Locate the cell with the specified text and output its (X, Y) center coordinate. 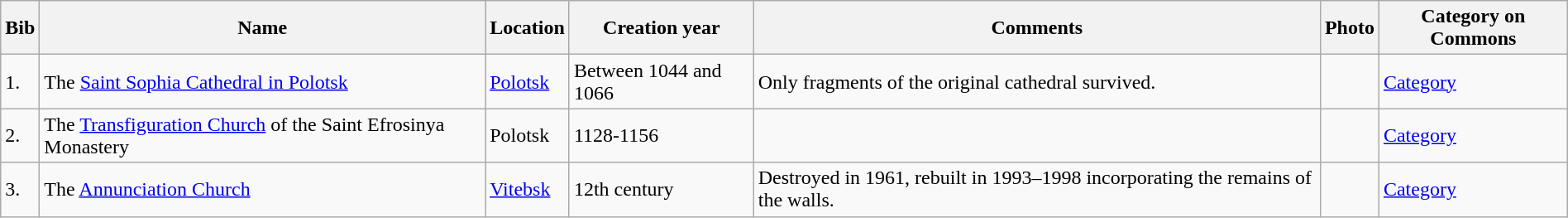
Destroyed in 1961, rebuilt in 1993–1998 incorporating the remains of the walls. (1037, 189)
3. (20, 189)
12th century (662, 189)
Category on Commons (1473, 28)
1128-1156 (662, 136)
Name (263, 28)
2. (20, 136)
The Annunciation Church (263, 189)
Comments (1037, 28)
Location (528, 28)
Bib (20, 28)
Only fragments of the original cathedral survived. (1037, 81)
The Saint Sophia Cathedral in Polotsk (263, 81)
Between 1044 and 1066 (662, 81)
The Transfiguration Church of the Saint Efrosinya Monastery (263, 136)
1. (20, 81)
Photo (1350, 28)
Vitebsk (528, 189)
Creation year (662, 28)
